Return (x, y) of the center of cell containing provided text 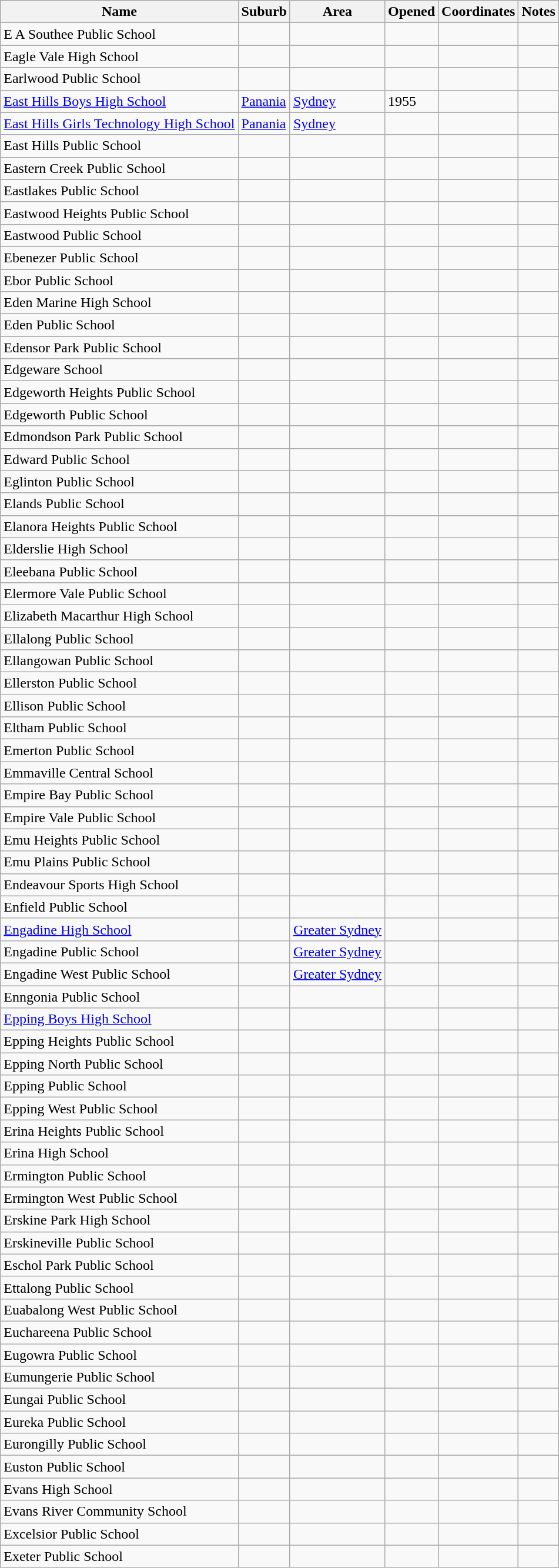
Eden Public School (119, 325)
Eschol Park Public School (119, 1265)
Edgeware School (119, 370)
Emu Plains Public School (119, 862)
Enfield Public School (119, 907)
Euabalong West Public School (119, 1310)
Epping Public School (119, 1086)
Opened (411, 12)
Area (337, 12)
Epping North Public School (119, 1064)
Empire Bay Public School (119, 795)
Endeavour Sports High School (119, 885)
Ellalong Public School (119, 638)
Elanora Heights Public School (119, 526)
Eureka Public School (119, 1422)
Empire Vale Public School (119, 818)
Eglinton Public School (119, 482)
Edmondson Park Public School (119, 437)
Epping Heights Public School (119, 1042)
Euchareena Public School (119, 1332)
Eleebana Public School (119, 571)
Ebor Public School (119, 281)
Engadine West Public School (119, 974)
Eastwood Public School (119, 235)
1955 (411, 101)
Erskineville Public School (119, 1243)
Ettalong Public School (119, 1287)
Eastern Creek Public School (119, 168)
Edensor Park Public School (119, 348)
Earlwood Public School (119, 79)
Engadine High School (119, 929)
Coordinates (478, 12)
Ellerston Public School (119, 683)
Ebenezer Public School (119, 258)
Evans River Community School (119, 1512)
East Hills Girls Technology High School (119, 124)
Euston Public School (119, 1467)
Name (119, 12)
Notes (538, 12)
Ellangowan Public School (119, 661)
Epping West Public School (119, 1109)
Eugowra Public School (119, 1355)
Enngonia Public School (119, 997)
Engadine Public School (119, 952)
Elermore Vale Public School (119, 593)
Erina High School (119, 1153)
Ellison Public School (119, 706)
Eden Marine High School (119, 303)
Eltham Public School (119, 728)
Ermington Public School (119, 1176)
East Hills Public School (119, 146)
E A Southee Public School (119, 34)
Eungai Public School (119, 1400)
Eagle Vale High School (119, 56)
Emerton Public School (119, 750)
Emmaville Central School (119, 773)
Elands Public School (119, 504)
Elderslie High School (119, 549)
Erina Heights Public School (119, 1131)
East Hills Boys High School (119, 101)
Emu Heights Public School (119, 840)
Ermington West Public School (119, 1198)
Suburb (264, 12)
Edgeworth Public School (119, 415)
Eumungerie Public School (119, 1377)
Eastwood Heights Public School (119, 213)
Exeter Public School (119, 1556)
Evans High School (119, 1489)
Erskine Park High School (119, 1220)
Epping Boys High School (119, 1019)
Edgeworth Heights Public School (119, 392)
Edward Public School (119, 459)
Eastlakes Public School (119, 191)
Excelsior Public School (119, 1534)
Elizabeth Macarthur High School (119, 616)
Eurongilly Public School (119, 1444)
